Output the (x, y) coordinate of the center of the cell containing the given text.  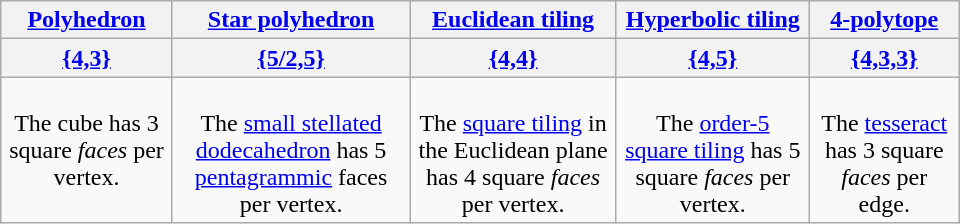
4-polytope (884, 20)
The tesseract has 3 square faces per edge. (884, 150)
The small stellated dodecahedron has 5 pentagrammic faces per vertex. (291, 150)
{4,5} (712, 58)
The order-5 square tiling has 5 square faces per vertex. (712, 150)
{4,3} (87, 58)
Hyperbolic tiling (712, 20)
The square tiling in the Euclidean plane has 4 square faces per vertex. (513, 150)
Euclidean tiling (513, 20)
The cube has 3 square faces per vertex. (87, 150)
{5/2,5} (291, 58)
{4,3,3} (884, 58)
Star polyhedron (291, 20)
{4,4} (513, 58)
Polyhedron (87, 20)
